For the text-containing cell, return its midpoint in (x, y) coordinate format. 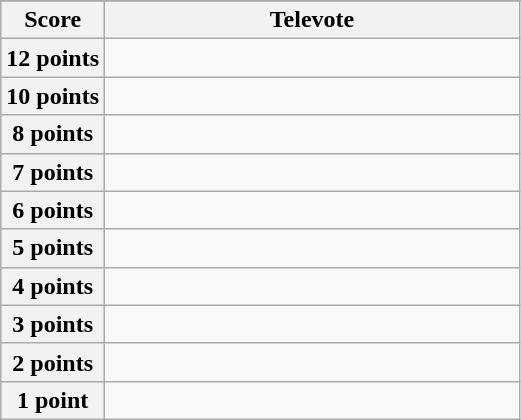
10 points (53, 96)
Televote (312, 20)
6 points (53, 210)
12 points (53, 58)
7 points (53, 172)
1 point (53, 400)
Score (53, 20)
2 points (53, 362)
5 points (53, 248)
4 points (53, 286)
3 points (53, 324)
8 points (53, 134)
